Identify which cell holds the provided text, then report its [x, y] central coordinate. 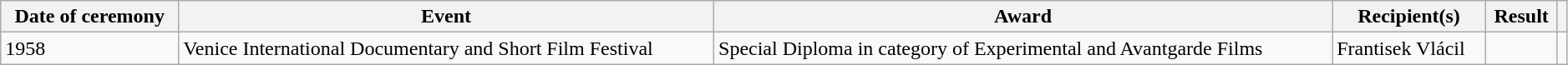
Event [446, 17]
Special Diploma in category of Experimental and Avantgarde Films [1023, 48]
1958 [90, 48]
Date of ceremony [90, 17]
Venice International Documentary and Short Film Festival [446, 48]
Frantisek Vlácil [1409, 48]
Award [1023, 17]
Recipient(s) [1409, 17]
Result [1522, 17]
